Extract the (X, Y) coordinate from the center of the cell holding the provided text.  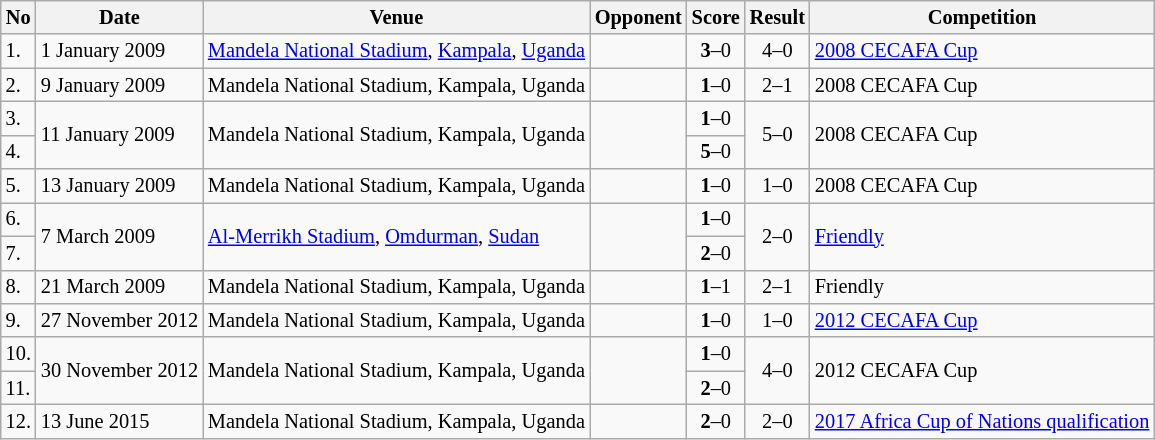
2017 Africa Cup of Nations qualification (982, 421)
1–1 (716, 287)
2. (18, 85)
6. (18, 219)
7. (18, 253)
9. (18, 320)
30 November 2012 (120, 370)
Opponent (638, 17)
3. (18, 118)
Al-Merrikh Stadium, Omdurman, Sudan (396, 236)
8. (18, 287)
Date (120, 17)
Competition (982, 17)
Venue (396, 17)
27 November 2012 (120, 320)
Result (778, 17)
10. (18, 354)
21 March 2009 (120, 287)
11. (18, 388)
3–0 (716, 51)
1 January 2009 (120, 51)
13 June 2015 (120, 421)
7 March 2009 (120, 236)
9 January 2009 (120, 85)
13 January 2009 (120, 186)
5. (18, 186)
4. (18, 152)
Score (716, 17)
1. (18, 51)
No (18, 17)
11 January 2009 (120, 134)
12. (18, 421)
